Capture the cell that displays the provided text and extract its [x, y] central coordinate. 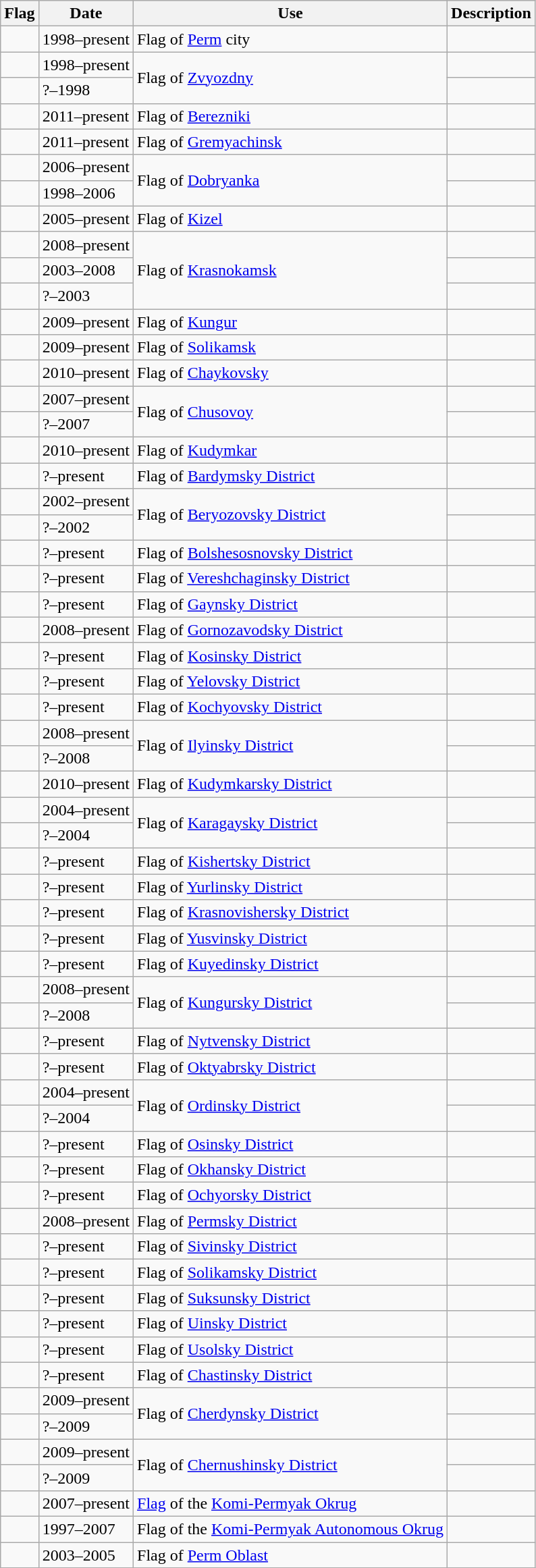
Flag of Beryozovsky District [290, 514]
Flag of Solikamsky District [290, 1272]
Flag of Karagaysky District [290, 823]
2003–2008 [86, 270]
Flag of Usolsky District [290, 1349]
Flag of Perm Oblast [290, 1555]
Flag of Perm city [290, 39]
Flag of Gremyachinsk [290, 142]
?–2003 [86, 296]
Flag of Kudymkarsky District [290, 784]
Flag of Kishertsky District [290, 861]
Flag of Chusovoy [290, 412]
Flag of Gornozavodsky District [290, 630]
2006–present [86, 167]
Description [491, 13]
Flag of Bardymsky District [290, 476]
Flag of Oktyabrsky District [290, 1066]
Flag of Vereshchaginsky District [290, 578]
Flag of Kizel [290, 219]
Flag of Chaykovsky [290, 373]
2005–present [86, 219]
Flag of the Komi-Permyak Autonomous Okrug [290, 1529]
Flag of Ilyinsky District [290, 745]
Flag [20, 13]
Flag of Zvyozdny [290, 78]
Flag of Yurlinsky District [290, 887]
Flag of Krasnokamsk [290, 270]
Flag of Suksunsky District [290, 1298]
Flag of Bolshesosnovsky District [290, 553]
Flag of Gaynsky District [290, 604]
Use [290, 13]
Flag of Cherdynsky District [290, 1413]
Flag of Kosinsky District [290, 655]
?–2002 [86, 527]
Flag of Chernushinsky District [290, 1465]
Flag of Kochyovsky District [290, 707]
2002–present [86, 502]
Flag of Permsky District [290, 1221]
Flag of Berezniki [290, 116]
Flag of Ochyorsky District [290, 1195]
Flag of Nytvensky District [290, 1041]
Flag of Kungursky District [290, 1002]
Flag of Sivinsky District [290, 1247]
Flag of Yusvinsky District [290, 938]
1998–2006 [86, 193]
Flag of Chastinsky District [290, 1375]
Date [86, 13]
2003–2005 [86, 1555]
Flag of Uinsky District [290, 1324]
Flag of Yelovsky District [290, 681]
Flag of Krasnovishersky District [290, 913]
1997–2007 [86, 1529]
Flag of Dobryanka [290, 180]
Flag of Osinsky District [290, 1144]
?–1998 [86, 90]
Flag of Solikamsk [290, 348]
Flag of Kungur [290, 322]
Flag of Okhansky District [290, 1170]
Flag of Kudymkar [290, 450]
Flag of Ordinsky District [290, 1105]
?–2007 [86, 425]
Flag of Kuyedinsky District [290, 964]
Flag of the Komi-Permyak Okrug [290, 1503]
